Pinpoint the cell where the given text exists, returning its [x, y] midpoint coordinate. 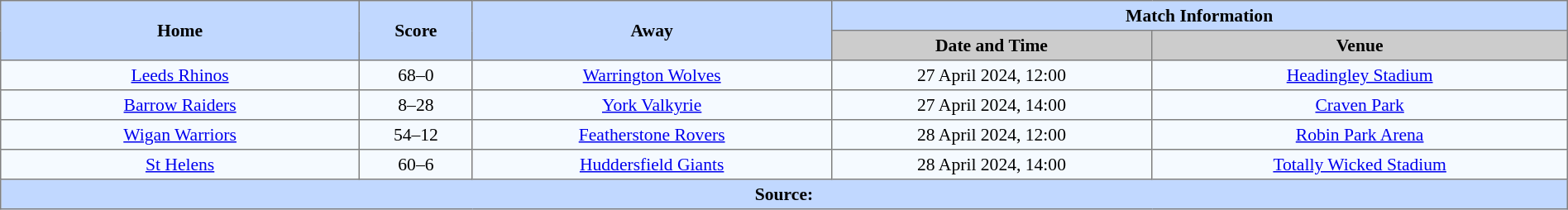
Barrow Raiders [180, 105]
Headingley Stadium [1360, 75]
27 April 2024, 14:00 [992, 105]
Totally Wicked Stadium [1360, 165]
Venue [1360, 45]
Leeds Rhinos [180, 75]
60–6 [415, 165]
York Valkyrie [652, 105]
Source: [784, 194]
8–28 [415, 105]
54–12 [415, 135]
Huddersfield Giants [652, 165]
Date and Time [992, 45]
27 April 2024, 12:00 [992, 75]
St Helens [180, 165]
Robin Park Arena [1360, 135]
28 April 2024, 14:00 [992, 165]
28 April 2024, 12:00 [992, 135]
Warrington Wolves [652, 75]
68–0 [415, 75]
Score [415, 31]
Craven Park [1360, 105]
Wigan Warriors [180, 135]
Home [180, 31]
Away [652, 31]
Match Information [1199, 16]
Featherstone Rovers [652, 135]
